Pinpoint the cell where the given text exists, returning its (X, Y) midpoint coordinate. 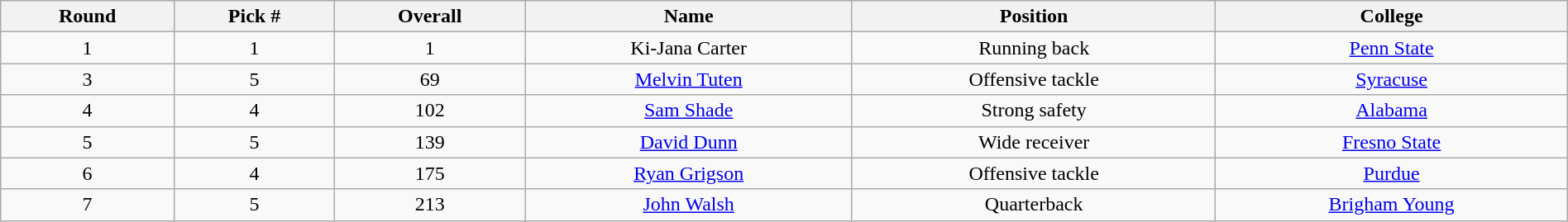
Fresno State (1391, 142)
Brigham Young (1391, 205)
Name (688, 17)
102 (429, 111)
Wide receiver (1034, 142)
Overall (429, 17)
Strong safety (1034, 111)
Pick # (254, 17)
3 (88, 79)
69 (429, 79)
Alabama (1391, 111)
6 (88, 173)
7 (88, 205)
175 (429, 173)
College (1391, 17)
213 (429, 205)
Syracuse (1391, 79)
Quarterback (1034, 205)
139 (429, 142)
Ryan Grigson (688, 173)
Sam Shade (688, 111)
Round (88, 17)
Position (1034, 17)
David Dunn (688, 142)
Penn State (1391, 48)
Running back (1034, 48)
Purdue (1391, 173)
John Walsh (688, 205)
Melvin Tuten (688, 79)
Ki-Jana Carter (688, 48)
